Capture the cell that displays the provided text and extract its (X, Y) central coordinate. 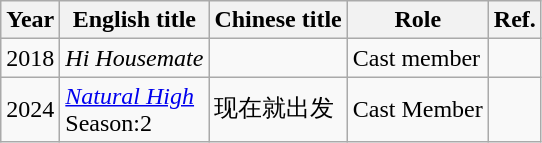
2024 (30, 110)
Chinese title (278, 20)
Year (30, 20)
Hi Housemate (134, 58)
English title (134, 20)
Ref. (514, 20)
Cast member (418, 58)
现在就出发 (278, 110)
2018 (30, 58)
Role (418, 20)
Natural HighSeason:2 (134, 110)
Cast Member (418, 110)
